Extract the [x, y] coordinate from the center of the cell holding the provided text.  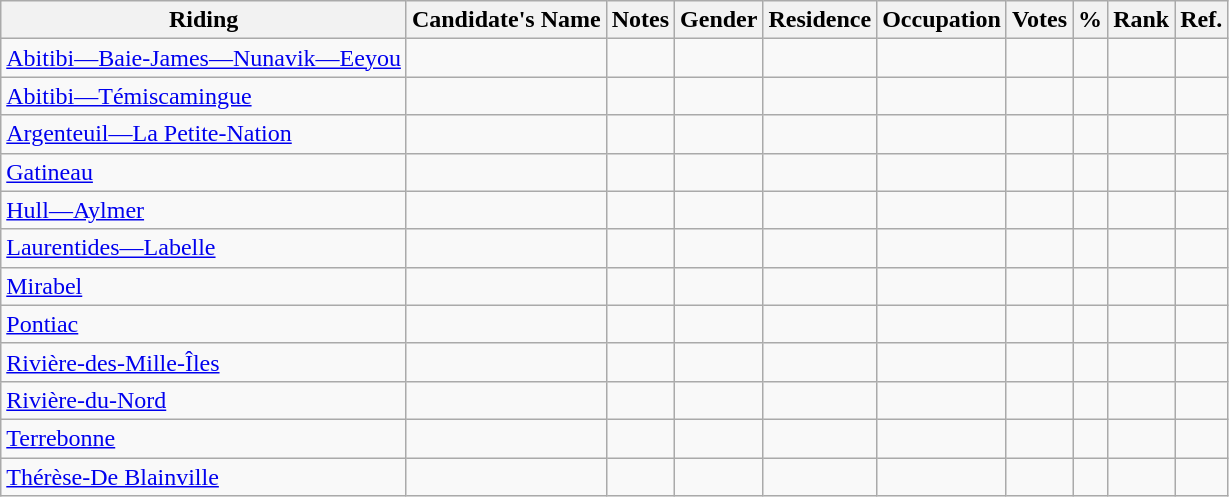
Riding [204, 20]
Rivière-des-Mille-Îles [204, 362]
Candidate's Name [506, 20]
Abitibi—Témiscamingue [204, 96]
Argenteuil—La Petite-Nation [204, 134]
Residence [820, 20]
Thérèse-De Blainville [204, 477]
Occupation [942, 20]
Terrebonne [204, 438]
Mirabel [204, 286]
Rank [1142, 20]
Laurentides—Labelle [204, 248]
Ref. [1202, 20]
Abitibi—Baie-James—Nunavik—Eeyou [204, 58]
Notes [640, 20]
% [1090, 20]
Rivière-du-Nord [204, 400]
Gatineau [204, 172]
Votes [1039, 20]
Pontiac [204, 324]
Hull—Aylmer [204, 210]
Gender [719, 20]
